Identify which cell holds the provided text, then report its (X, Y) central coordinate. 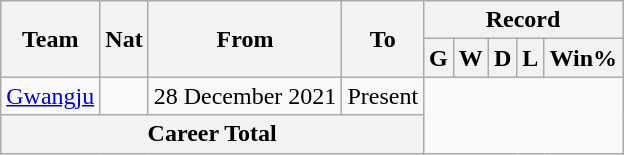
From (245, 39)
To (383, 39)
Win% (584, 58)
D (502, 58)
Career Total (212, 134)
G (439, 58)
Gwangju (50, 96)
Team (50, 39)
L (530, 58)
28 December 2021 (245, 96)
W (470, 58)
Present (383, 96)
Nat (124, 39)
Record (524, 20)
